Search for the cell housing the specified text and yield its [X, Y] center coordinate. 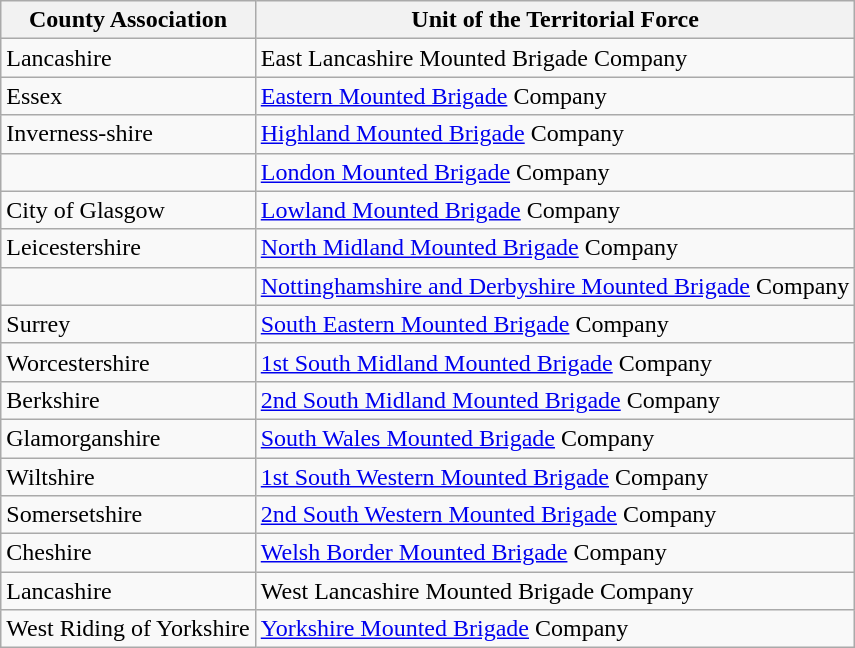
County Association [128, 20]
Wiltshire [128, 477]
Berkshire [128, 400]
2nd South Western Mounted Brigade Company [555, 515]
London Mounted Brigade Company [555, 172]
Welsh Border Mounted Brigade Company [555, 553]
Somersetshire [128, 515]
West Riding of Yorkshire [128, 629]
1st South Midland Mounted Brigade Company [555, 362]
Yorkshire Mounted Brigade Company [555, 629]
Eastern Mounted Brigade Company [555, 96]
North Midland Mounted Brigade Company [555, 248]
Cheshire [128, 553]
East Lancashire Mounted Brigade Company [555, 58]
Inverness-shire [128, 134]
Nottinghamshire and Derbyshire Mounted Brigade Company [555, 286]
Highland Mounted Brigade Company [555, 134]
Glamorganshire [128, 438]
Surrey [128, 324]
South Wales Mounted Brigade Company [555, 438]
2nd South Midland Mounted Brigade Company [555, 400]
Essex [128, 96]
Unit of the Territorial Force [555, 20]
1st South Western Mounted Brigade Company [555, 477]
City of Glasgow [128, 210]
West Lancashire Mounted Brigade Company [555, 591]
South Eastern Mounted Brigade Company [555, 324]
Lowland Mounted Brigade Company [555, 210]
Leicestershire [128, 248]
Worcestershire [128, 362]
